For the text-containing cell, return its midpoint in [x, y] coordinate format. 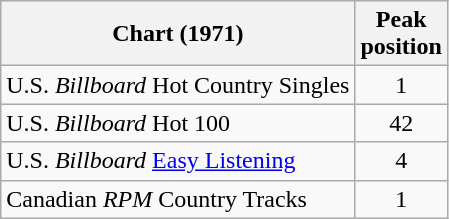
42 [401, 123]
Peakposition [401, 34]
Canadian RPM Country Tracks [178, 199]
U.S. Billboard Easy Listening [178, 161]
U.S. Billboard Hot 100 [178, 123]
U.S. Billboard Hot Country Singles [178, 85]
Chart (1971) [178, 34]
4 [401, 161]
